Find where the given text appears and provide that cell's center as (x, y) coordinate. 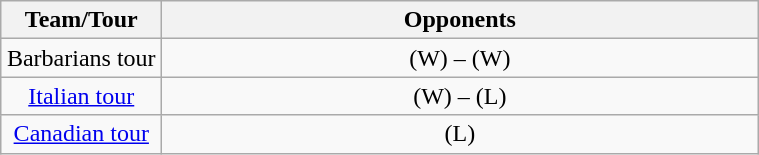
Italian tour (82, 96)
Canadian tour (82, 134)
(L) (460, 134)
(W) – (L) (460, 96)
Team/Tour (82, 20)
Opponents (460, 20)
Barbarians tour (82, 58)
(W) – (W) (460, 58)
